Determine the [X, Y] coordinate at the center of the cell enclosing the given text.  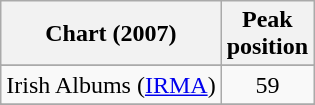
59 [267, 85]
Irish Albums (IRMA) [111, 85]
Chart (2007) [111, 34]
Peakposition [267, 34]
